Extract the (x, y) coordinate from the center of the cell holding the provided text.  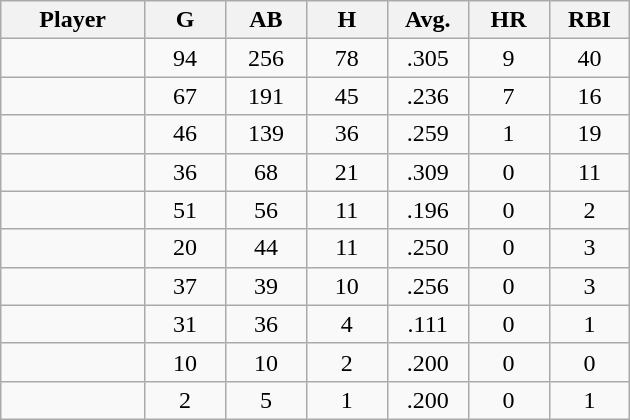
5 (266, 400)
HR (508, 20)
56 (266, 210)
139 (266, 134)
39 (266, 286)
20 (186, 248)
4 (346, 324)
19 (590, 134)
21 (346, 172)
45 (346, 96)
191 (266, 96)
31 (186, 324)
37 (186, 286)
46 (186, 134)
.309 (428, 172)
.305 (428, 58)
.256 (428, 286)
H (346, 20)
256 (266, 58)
AB (266, 20)
9 (508, 58)
67 (186, 96)
7 (508, 96)
.196 (428, 210)
.259 (428, 134)
78 (346, 58)
.250 (428, 248)
94 (186, 58)
.111 (428, 324)
RBI (590, 20)
Player (73, 20)
51 (186, 210)
.236 (428, 96)
68 (266, 172)
G (186, 20)
16 (590, 96)
44 (266, 248)
40 (590, 58)
Avg. (428, 20)
